Pinpoint the cell where the given text exists, returning its [X, Y] midpoint coordinate. 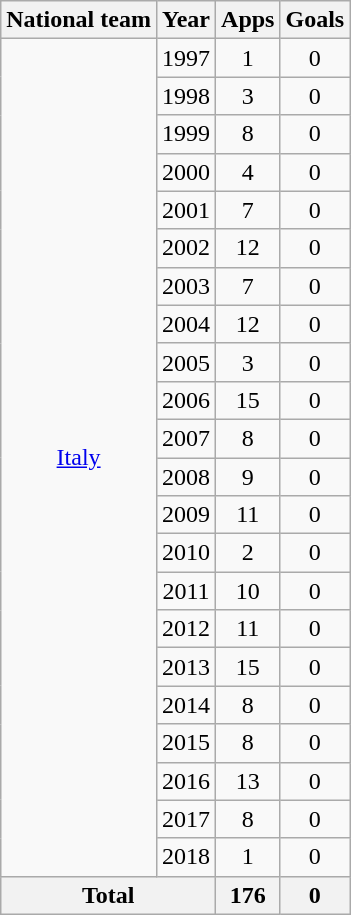
2004 [186, 324]
2001 [186, 210]
2006 [186, 400]
2011 [186, 591]
2018 [186, 857]
2 [248, 553]
2009 [186, 515]
Goals [315, 20]
2014 [186, 705]
1998 [186, 96]
Year [186, 20]
4 [248, 172]
2000 [186, 172]
2007 [186, 438]
Total [108, 895]
1997 [186, 58]
1999 [186, 134]
2013 [186, 667]
2010 [186, 553]
2005 [186, 362]
2003 [186, 286]
176 [248, 895]
2016 [186, 781]
Italy [79, 458]
Apps [248, 20]
9 [248, 477]
National team [79, 20]
2012 [186, 629]
13 [248, 781]
2008 [186, 477]
2015 [186, 743]
2017 [186, 819]
2002 [186, 248]
10 [248, 591]
